Determine the (x, y) coordinate at the center of the cell enclosing the given text.  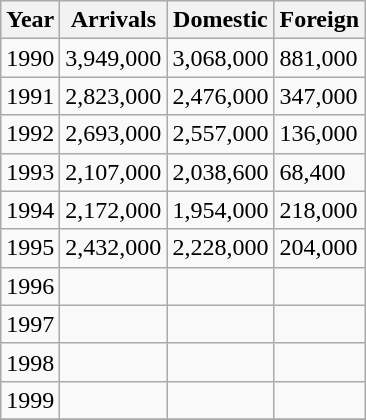
1993 (30, 172)
1999 (30, 400)
2,693,000 (114, 134)
881,000 (320, 58)
2,107,000 (114, 172)
1992 (30, 134)
218,000 (320, 210)
136,000 (320, 134)
68,400 (320, 172)
1990 (30, 58)
1991 (30, 96)
Foreign (320, 20)
2,038,600 (220, 172)
1997 (30, 324)
3,068,000 (220, 58)
3,949,000 (114, 58)
2,432,000 (114, 248)
1994 (30, 210)
Arrivals (114, 20)
347,000 (320, 96)
1995 (30, 248)
2,172,000 (114, 210)
2,823,000 (114, 96)
1,954,000 (220, 210)
Year (30, 20)
1998 (30, 362)
2,228,000 (220, 248)
Domestic (220, 20)
2,476,000 (220, 96)
2,557,000 (220, 134)
204,000 (320, 248)
1996 (30, 286)
